Scan for the cell matching the given text and deliver its (X, Y) coordinate at center. 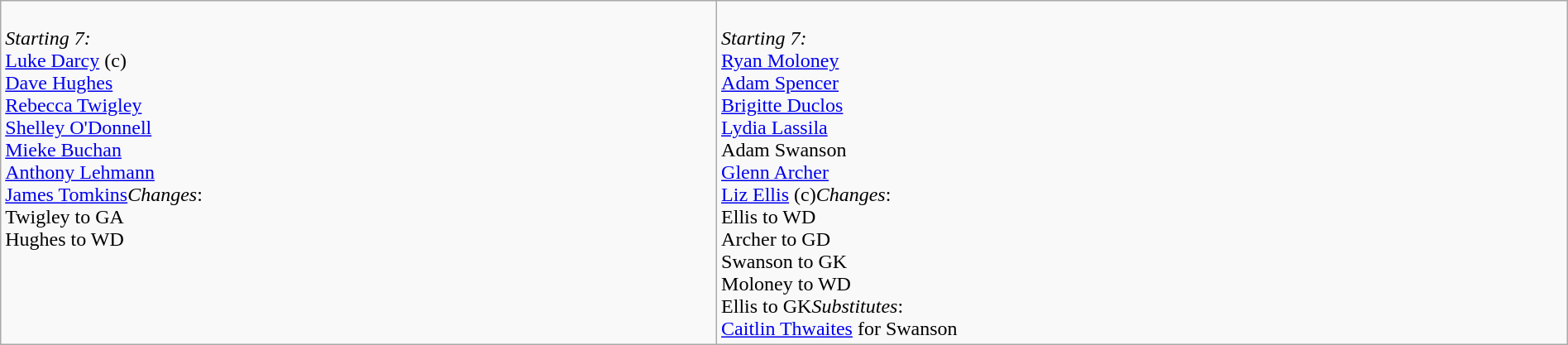
Starting 7: Luke Darcy (c) Dave Hughes Rebecca Twigley Shelley O'Donnell Mieke Buchan Anthony Lehmann James TomkinsChanges:Twigley to GAHughes to WD (359, 173)
